Return (x, y) of the center of cell containing provided text 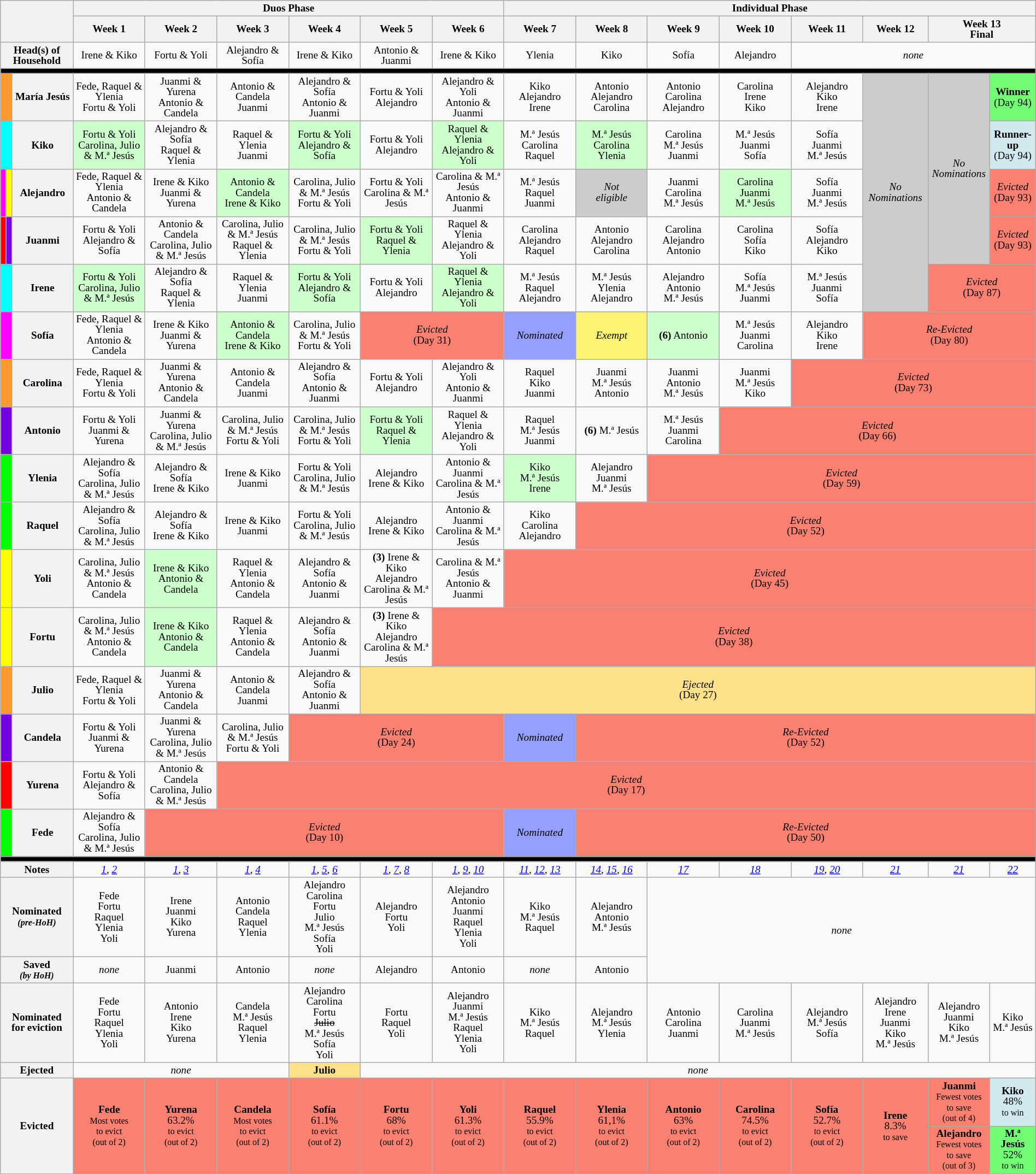
17 (683, 870)
AlejandroJuanmiKikoM.ª Jesús (958, 1023)
Irene8.3%to save (895, 1126)
JuanmiCarolinaM.ª Jesús (683, 192)
Carolina, Julio & M.ª JesúsRaquel & Ylenia (252, 240)
Evicted(Day 87) (981, 287)
Week 6 (468, 29)
Re-Evicted(Day 50) (806, 833)
1, 5, 6 (325, 870)
Week 13Final (981, 29)
JuanmiAntonioM.ª Jesús (683, 382)
CarolinaAlejandroRaquel (540, 240)
Nominatedfor eviction (37, 1023)
Evicted(Day 52) (806, 526)
IreneJuanmiKikoYurena (180, 917)
Evicted(Day 59) (841, 479)
JuanmiFewest votesto save(out of 4) (958, 1102)
Re-Evicted(Day 80) (949, 335)
RaquelM.ª JesúsJuanmi (540, 430)
SofíaAlejandroKiko (827, 240)
Winner(Day 94) (1013, 97)
AlejandroIreneJuanmiKikoM.ª Jesús (895, 1023)
CandelaM.ª JesúsRaquelYlenia (252, 1023)
Kiko48%to win (1013, 1102)
Evicted(Day 66) (878, 430)
Candela (43, 738)
Yurena63.2%to evict(out of 2) (180, 1126)
19, 20 (827, 870)
Sofía61.1%to evict(out of 2) (325, 1126)
(6) M.ª Jesús (612, 430)
KikoM.ª JesúsIrene (540, 479)
Alejandro & Sofía (252, 55)
Individual Phase (769, 9)
Raquel (43, 526)
M.ª Jesús52%to win (1013, 1149)
(6) Antonio (683, 335)
Head(s) ofHousehold (37, 55)
KikoAlejandroIrene (540, 97)
Antonio63%to evict(out of 2) (683, 1126)
M.ª JesúsYleniaAlejandro (612, 287)
Week 10 (755, 29)
KikoM.ª Jesús (1013, 1023)
CandelaMost votesto evict(out of 2) (252, 1126)
Week 11 (827, 29)
Fortu & Yoli (180, 55)
AlejandroM.ª JesúsSofía (827, 1023)
CarolinaAlejandroAntonio (683, 240)
Runner-up(Day 94) (1013, 145)
AlejandroJuanmiM.ª JesúsRaquelYleniaYoli (468, 1023)
Fortu & YoliCarolina & M.ª Jesús (397, 192)
Fede (43, 833)
Yoli (43, 579)
14, 15, 16 (612, 870)
RaquelKikoJuanmi (540, 382)
Antonio & Juanmi (397, 55)
AlejandroM.ª JesúsYlenia (612, 1023)
Fortu (43, 637)
Week 3 (252, 29)
Week 1 (109, 29)
M.ª JesúsCarolinaRaquel (540, 145)
FortuRaquelYoli (397, 1023)
KikoCarolinaAlejandro (540, 526)
FedeMost votesto evict(out of 2) (109, 1126)
Week 8 (612, 29)
AlejandroAntonioJuanmiRaquelYleniaYoli (468, 917)
AntonioCarolinaAlejandro (683, 97)
Evicted (37, 1126)
María Jesús (43, 97)
Week 4 (325, 29)
Carolina74.5%to evict(out of 2) (755, 1126)
AntonioCarolinaJuanmi (683, 1023)
Irene (43, 287)
Week 12 (895, 29)
Evicted(Day 45) (769, 579)
Noteligible (612, 192)
Saved(by HoH) (37, 970)
Evicted(Day 38) (734, 637)
Raquel55.9%to evict(out of 2) (540, 1126)
22 (1013, 870)
CarolinaIreneKiko (755, 97)
CarolinaM.ª JesúsJuanmi (683, 145)
Ejected (37, 1071)
11, 12, 13 (540, 870)
AlejandroFortuYoli (397, 917)
JuanmiM.ª JesúsAntonio (612, 382)
AlejandroFewest votesto save(out of 3) (958, 1149)
Nominated(pre-HoH) (37, 917)
Exempt (612, 335)
AntonioIreneKikoYurena (180, 1023)
Duos Phase (289, 9)
1, 9, 10 (468, 870)
1, 2 (109, 870)
Sofía52.7%to evict(out of 2) (827, 1126)
Yurena (43, 786)
M.ª JesúsCarolinaYlenia (612, 145)
Week 2 (180, 29)
Ylenia61,1%to evict(out of 2) (612, 1126)
1, 3 (180, 870)
CarolinaSofíaKiko (755, 240)
Fortu68%to evict(out of 2) (397, 1126)
Week 9 (683, 29)
Re-Evicted(Day 52) (806, 738)
Evicted(Day 73) (914, 382)
Evicted(Day 24) (396, 738)
Week 7 (540, 29)
Evicted(Day 10) (325, 833)
1, 4 (252, 870)
JuanmiM.ª JesúsKiko (755, 382)
Carolina (43, 382)
1, 7, 8 (397, 870)
SofíaM.ª JesúsJuanmi (755, 287)
Week 5 (397, 29)
M.ª JesúsRaquelJuanmi (540, 192)
Ejected(Day 27) (698, 689)
Notes (37, 870)
M.ª JesúsRaquelAlejandro (540, 287)
AlejandroJuanmiM.ª Jesús (612, 479)
18 (755, 870)
Evicted(Day 31) (433, 335)
Yoli61.3%to evict(out of 2) (468, 1126)
Evicted(Day 17) (626, 786)
AntonioCandelaRaquelYlenia (252, 917)
